Search for the cell housing the specified text and yield its (X, Y) center coordinate. 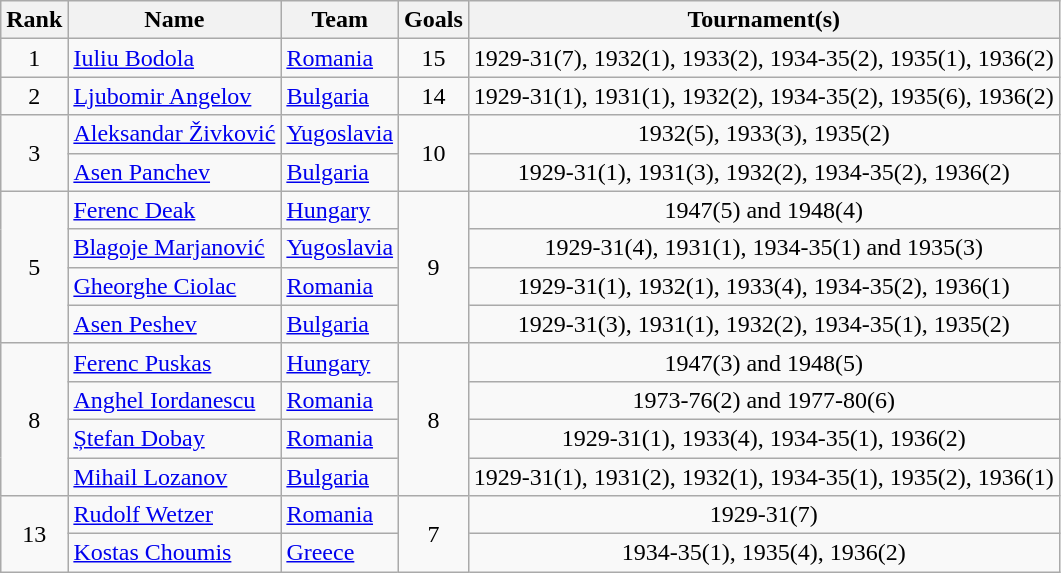
1929-31(3), 1931(1), 1932(2), 1934-35(1), 1935(2) (764, 324)
Anghel Iordanescu (174, 400)
Aleksandar Živković (174, 134)
Ferenc Puskas (174, 362)
1934-35(1), 1935(4), 1936(2) (764, 553)
2 (34, 96)
15 (434, 58)
5 (34, 267)
1929-31(1), 1931(1), 1932(2), 1934-35(2), 1935(6), 1936(2) (764, 96)
1947(3) and 1948(5) (764, 362)
Iuliu Bodola (174, 58)
Gheorghe Ciolac (174, 286)
1929-31(1), 1931(3), 1932(2), 1934-35(2), 1936(2) (764, 172)
Rank (34, 20)
Ștefan Dobay (174, 438)
Ferenc Deak (174, 210)
Rudolf Wetzer (174, 515)
9 (434, 267)
1929-31(7), 1932(1), 1933(2), 1934-35(2), 1935(1), 1936(2) (764, 58)
1947(5) and 1948(4) (764, 210)
1932(5), 1933(3), 1935(2) (764, 134)
1929-31(1), 1932(1), 1933(4), 1934-35(2), 1936(1) (764, 286)
1929-31(7) (764, 515)
1 (34, 58)
Blagoje Marjanović (174, 248)
Tournament(s) (764, 20)
1929-31(4), 1931(1), 1934-35(1) and 1935(3) (764, 248)
3 (34, 153)
1973-76(2) and 1977-80(6) (764, 400)
13 (34, 534)
10 (434, 153)
Goals (434, 20)
Asen Peshev (174, 324)
Name (174, 20)
Team (340, 20)
14 (434, 96)
1929-31(1), 1931(2), 1932(1), 1934-35(1), 1935(2), 1936(1) (764, 477)
Ljubomir Angelov (174, 96)
Asen Panchev (174, 172)
7 (434, 534)
Mihail Lozanov (174, 477)
Greece (340, 553)
Kostas Choumis (174, 553)
1929-31(1), 1933(4), 1934-35(1), 1936(2) (764, 438)
